Detect which cell encompasses the target text, then output its (x, y) center coordinate. 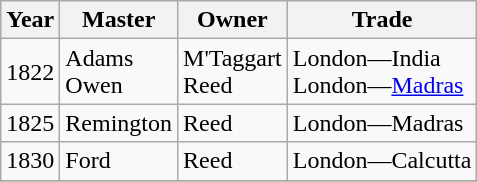
1830 (30, 161)
Owner (233, 20)
Remington (119, 123)
Master (119, 20)
London—Madras (382, 123)
Trade (382, 20)
1825 (30, 123)
Year (30, 20)
London—IndiaLondon—Madras (382, 72)
Ford (119, 161)
1822 (30, 72)
AdamsOwen (119, 72)
London—Calcutta (382, 161)
M'TaggartReed (233, 72)
